Search for the cell housing the specified text and yield its (X, Y) center coordinate. 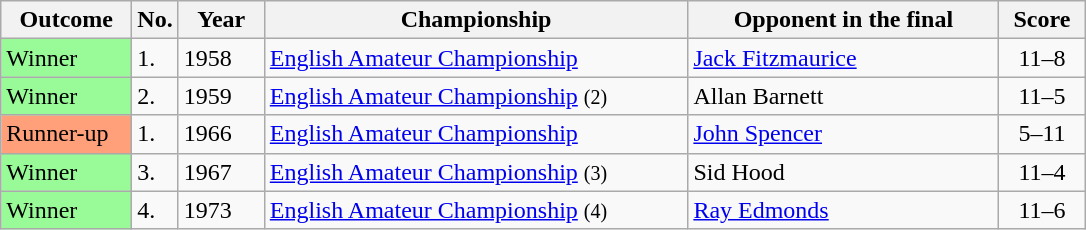
Year (221, 20)
Allan Barnett (844, 96)
11–8 (1042, 58)
1966 (221, 134)
No. (155, 20)
English Amateur Championship (3) (476, 172)
4. (155, 210)
Championship (476, 20)
3. (155, 172)
11–5 (1042, 96)
Ray Edmonds (844, 210)
1959 (221, 96)
1967 (221, 172)
Opponent in the final (844, 20)
5–11 (1042, 134)
1973 (221, 210)
1958 (221, 58)
Runner-up (66, 134)
Jack Fitzmaurice (844, 58)
English Amateur Championship (2) (476, 96)
Score (1042, 20)
11–6 (1042, 210)
English Amateur Championship (4) (476, 210)
John Spencer (844, 134)
2. (155, 96)
Outcome (66, 20)
11–4 (1042, 172)
Sid Hood (844, 172)
